Return (X, Y) of the center of cell containing provided text 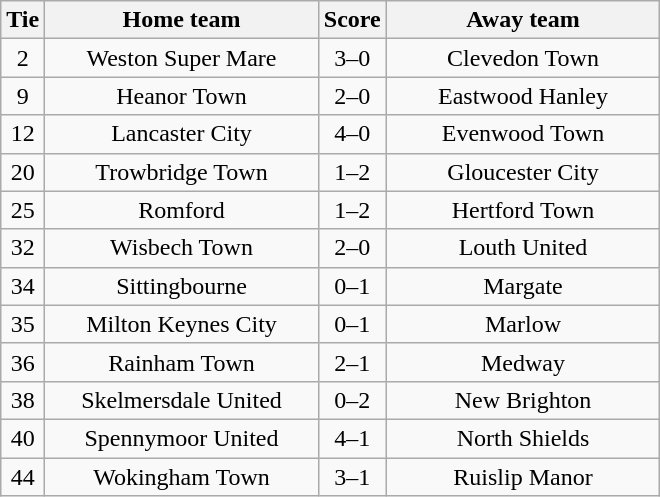
Margate (523, 286)
Score (352, 20)
44 (23, 477)
32 (23, 248)
9 (23, 96)
Marlow (523, 324)
35 (23, 324)
40 (23, 438)
Rainham Town (182, 362)
4–1 (352, 438)
Heanor Town (182, 96)
Tie (23, 20)
North Shields (523, 438)
Sittingbourne (182, 286)
Trowbridge Town (182, 172)
Louth United (523, 248)
Clevedon Town (523, 58)
36 (23, 362)
Away team (523, 20)
Wokingham Town (182, 477)
25 (23, 210)
Gloucester City (523, 172)
12 (23, 134)
2 (23, 58)
Wisbech Town (182, 248)
Milton Keynes City (182, 324)
Weston Super Mare (182, 58)
Ruislip Manor (523, 477)
New Brighton (523, 400)
3–0 (352, 58)
Home team (182, 20)
Romford (182, 210)
Evenwood Town (523, 134)
4–0 (352, 134)
20 (23, 172)
34 (23, 286)
Skelmersdale United (182, 400)
Spennymoor United (182, 438)
Eastwood Hanley (523, 96)
Lancaster City (182, 134)
2–1 (352, 362)
Medway (523, 362)
Hertford Town (523, 210)
38 (23, 400)
3–1 (352, 477)
0–2 (352, 400)
